From the cell containing the given text, extract its center point as (X, Y) coordinate. 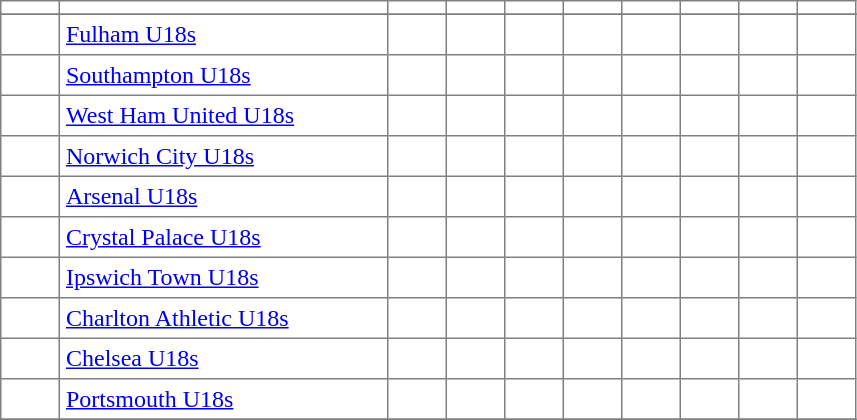
Arsenal U18s (223, 196)
Charlton Athletic U18s (223, 318)
West Ham United U18s (223, 115)
Chelsea U18s (223, 358)
Ipswich Town U18s (223, 277)
Portsmouth U18s (223, 399)
Crystal Palace U18s (223, 237)
Southampton U18s (223, 75)
Fulham U18s (223, 34)
Norwich City U18s (223, 156)
